Locate the cell with the specified text and output its (x, y) center coordinate. 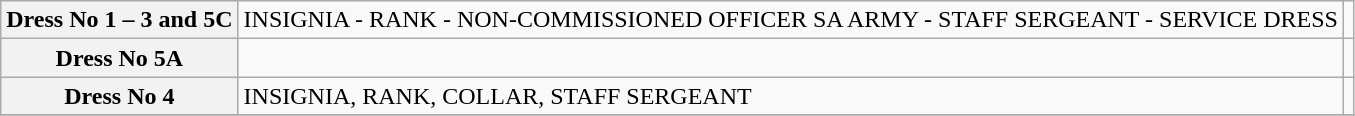
INSIGNIA, RANK, COLLAR, STAFF SERGEANT (790, 96)
Dress No 5A (120, 58)
Dress No 4 (120, 96)
INSIGNIA - RANK - NON-COMMISSIONED OFFICER SA ARMY - STAFF SERGEANT - SERVICE DRESS (790, 20)
Dress No 1 – 3 and 5C (120, 20)
